Identify which cell holds the provided text, then report its [X, Y] central coordinate. 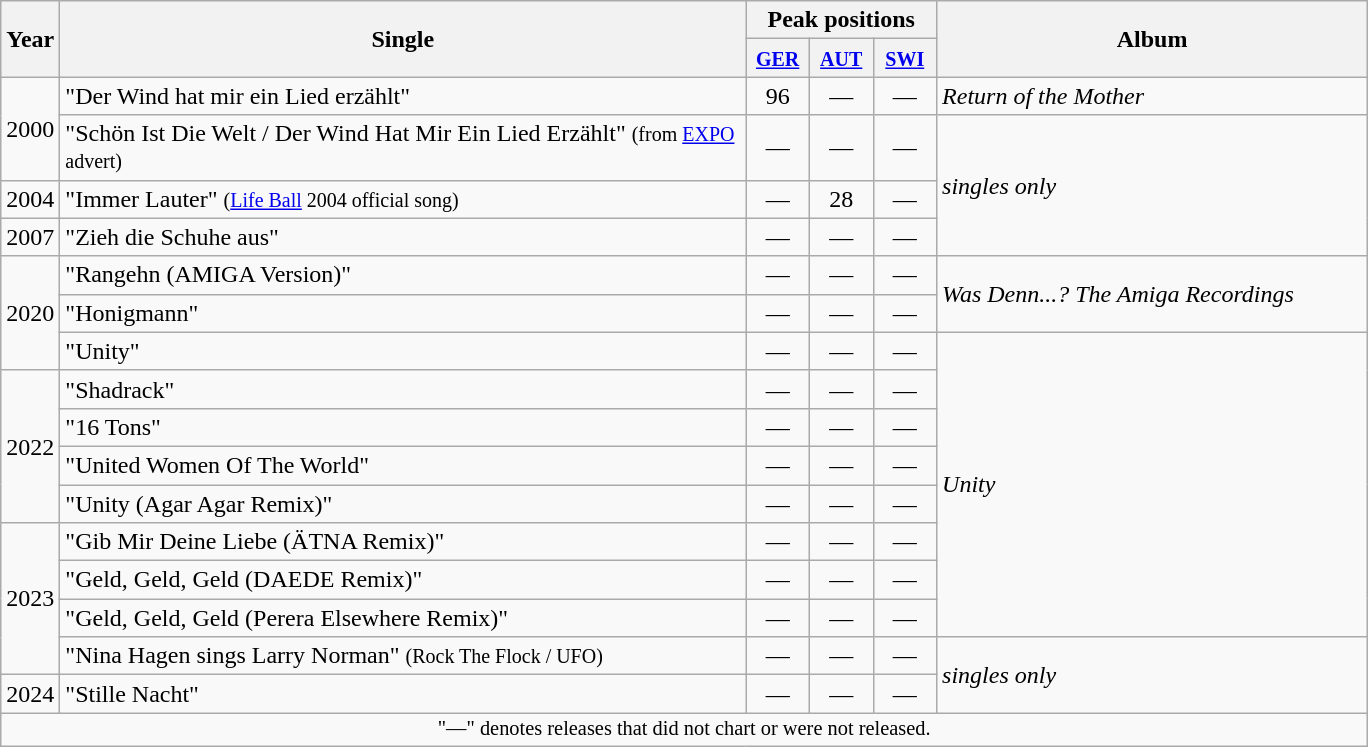
"Geld, Geld, Geld (DAEDE Remix)" [403, 580]
Was Denn...? The Amiga Recordings [1152, 294]
Return of the Mother [1152, 96]
"Shadrack" [403, 389]
AUT [841, 58]
Peak positions [842, 20]
2022 [30, 446]
"Unity" [403, 351]
"Der Wind hat mir ein Lied erzählt" [403, 96]
"Rangehn (AMIGA Version)" [403, 275]
28 [841, 199]
2020 [30, 313]
"Schön Ist Die Welt / Der Wind Hat Mir Ein Lied Erzählt" (from EXPO advert) [403, 148]
96 [778, 96]
"Gib Mir Deine Liebe (ÄTNA Remix)" [403, 542]
2000 [30, 128]
"Unity (Agar Agar Remix)" [403, 503]
"16 Tons" [403, 427]
"Zieh die Schuhe aus" [403, 237]
"Immer Lauter" (Life Ball 2004 official song) [403, 199]
"Nina Hagen sings Larry Norman" (Rock The Flock / UFO) [403, 656]
2007 [30, 237]
Album [1152, 39]
"Honigmann" [403, 313]
SWI [905, 58]
"United Women Of The World" [403, 465]
2024 [30, 694]
2023 [30, 599]
GER [778, 58]
"Stille Nacht" [403, 694]
Unity [1152, 484]
Year [30, 39]
Single [403, 39]
"—" denotes releases that did not chart or were not released. [684, 730]
2004 [30, 199]
"Geld, Geld, Geld (Perera Elsewhere Remix)" [403, 618]
